Return the (x, y) coordinate for the center point of the cell that contains the specified text.  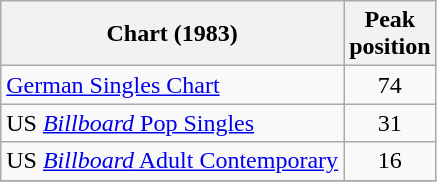
Chart (1983) (172, 34)
Peakposition (390, 34)
16 (390, 161)
74 (390, 85)
US Billboard Pop Singles (172, 123)
31 (390, 123)
US Billboard Adult Contemporary (172, 161)
German Singles Chart (172, 85)
